For the text-containing cell, return its midpoint in [X, Y] coordinate format. 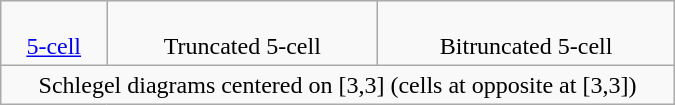
Truncated 5-cell [242, 34]
Bitruncated 5-cell [526, 34]
5-cell [54, 34]
Schlegel diagrams centered on [3,3] (cells at opposite at [3,3]) [338, 85]
